Scan for the cell matching the given text and deliver its (X, Y) coordinate at center. 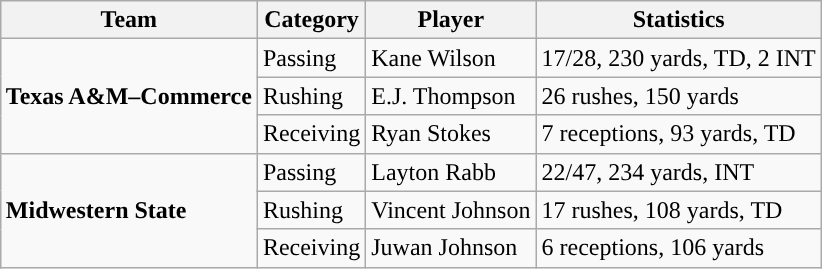
Vincent Johnson (451, 210)
26 rushes, 150 yards (678, 96)
Juwan Johnson (451, 248)
7 receptions, 93 yards, TD (678, 134)
Category (311, 20)
Statistics (678, 20)
Texas A&M–Commerce (128, 96)
Player (451, 20)
Midwestern State (128, 210)
Ryan Stokes (451, 134)
17 rushes, 108 yards, TD (678, 210)
6 receptions, 106 yards (678, 248)
E.J. Thompson (451, 96)
Team (128, 20)
17/28, 230 yards, TD, 2 INT (678, 58)
22/47, 234 yards, INT (678, 172)
Layton Rabb (451, 172)
Kane Wilson (451, 58)
